Identify which cell holds the provided text, then report its (X, Y) central coordinate. 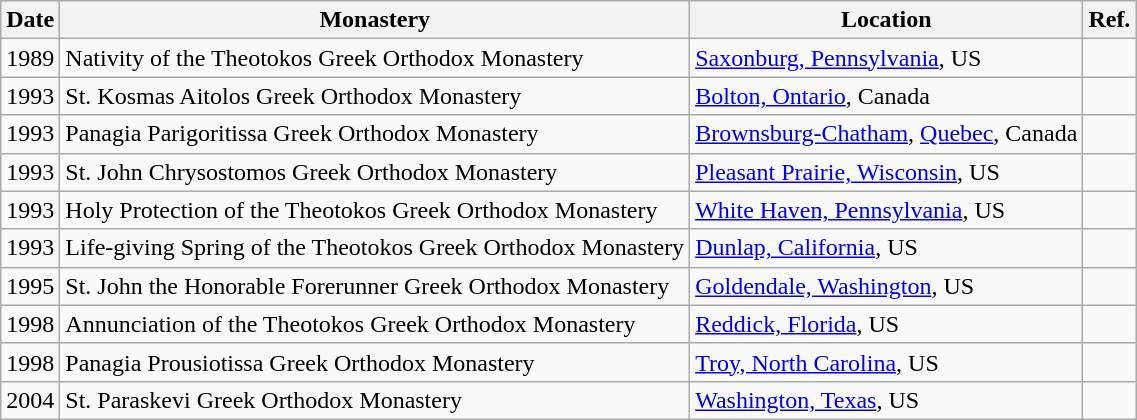
Pleasant Prairie, Wisconsin, US (886, 172)
Life-giving Spring of the Theotokos Greek Orthodox Monastery (375, 248)
Washington, Texas, US (886, 400)
1995 (30, 286)
Bolton, Ontario, Canada (886, 96)
White Haven, Pennsylvania, US (886, 210)
1989 (30, 58)
St. John Chrysostomos Greek Orthodox Monastery (375, 172)
Panagia Parigoritissa Greek Orthodox Monastery (375, 134)
Annunciation of the Theotokos Greek Orthodox Monastery (375, 324)
Holy Protection of the Theotokos Greek Orthodox Monastery (375, 210)
Reddick, Florida, US (886, 324)
Monastery (375, 20)
Saxonburg, Pennsylvania, US (886, 58)
Location (886, 20)
Dunlap, California, US (886, 248)
2004 (30, 400)
St. Kosmas Aitolos Greek Orthodox Monastery (375, 96)
Date (30, 20)
Troy, North Carolina, US (886, 362)
St. Paraskevi Greek Orthodox Monastery (375, 400)
Brownsburg-Chatham, Quebec, Canada (886, 134)
Ref. (1110, 20)
Goldendale, Washington, US (886, 286)
Nativity of the Theotokos Greek Orthodox Monastery (375, 58)
Panagia Prousiotissa Greek Orthodox Monastery (375, 362)
St. John the Honorable Forerunner Greek Orthodox Monastery (375, 286)
